Find where the given text appears and provide that cell's center as (X, Y) coordinate. 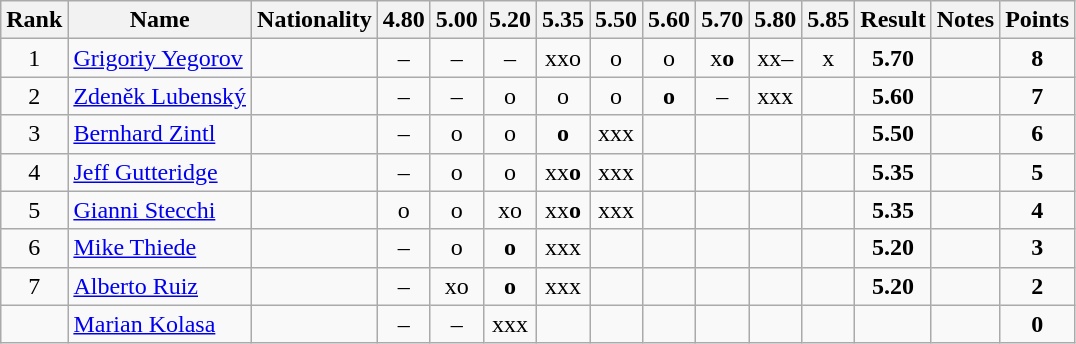
Mike Thiede (160, 248)
Grigoriy Yegorov (160, 58)
Bernhard Zintl (160, 134)
0 (1038, 324)
Points (1038, 20)
Zdeněk Lubenský (160, 96)
5.00 (456, 20)
Marian Kolasa (160, 324)
xx– (776, 58)
Rank (34, 20)
Nationality (315, 20)
Notes (965, 20)
x (828, 58)
5.80 (776, 20)
4.80 (404, 20)
Name (160, 20)
Alberto Ruiz (160, 286)
Gianni Stecchi (160, 210)
Jeff Gutteridge (160, 172)
Result (893, 20)
1 (34, 58)
8 (1038, 58)
5.85 (828, 20)
